Return (x, y) of the center of cell containing provided text 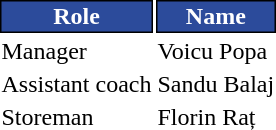
Assistant coach (76, 84)
Sandu Balaj (216, 84)
Name (216, 16)
Voicu Popa (216, 51)
Manager (76, 51)
Role (76, 16)
